Return the [X, Y] coordinate for the center point of the cell that contains the specified text.  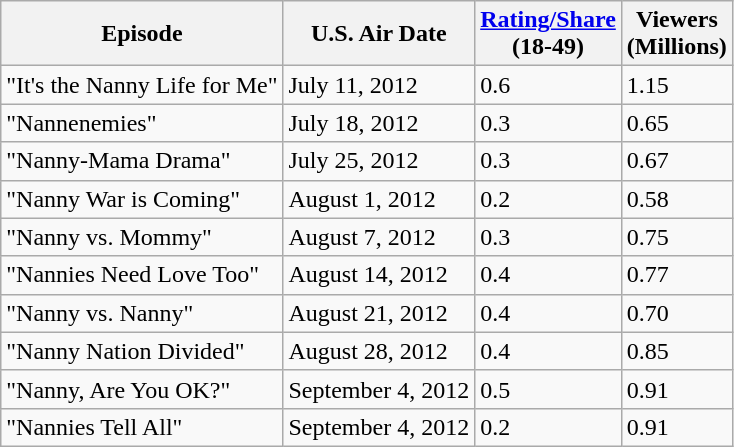
0.58 [676, 199]
"Nanny War is Coming" [142, 199]
0.85 [676, 351]
"Nanny Nation Divided" [142, 351]
August 1, 2012 [379, 199]
"Nanny, Are You OK?" [142, 389]
"Nanny vs. Nanny" [142, 313]
"Nannies Need Love Too" [142, 275]
August 21, 2012 [379, 313]
July 11, 2012 [379, 85]
July 18, 2012 [379, 123]
"Nannenemies" [142, 123]
August 28, 2012 [379, 351]
July 25, 2012 [379, 161]
Rating/Share(18-49) [548, 34]
0.5 [548, 389]
August 7, 2012 [379, 237]
"It's the Nanny Life for Me" [142, 85]
1.15 [676, 85]
Episode [142, 34]
0.67 [676, 161]
0.6 [548, 85]
0.70 [676, 313]
0.75 [676, 237]
Viewers(Millions) [676, 34]
0.65 [676, 123]
U.S. Air Date [379, 34]
"Nanny-Mama Drama" [142, 161]
August 14, 2012 [379, 275]
"Nannies Tell All" [142, 427]
0.77 [676, 275]
"Nanny vs. Mommy" [142, 237]
